Locate the cell with the specified text and output its [X, Y] center coordinate. 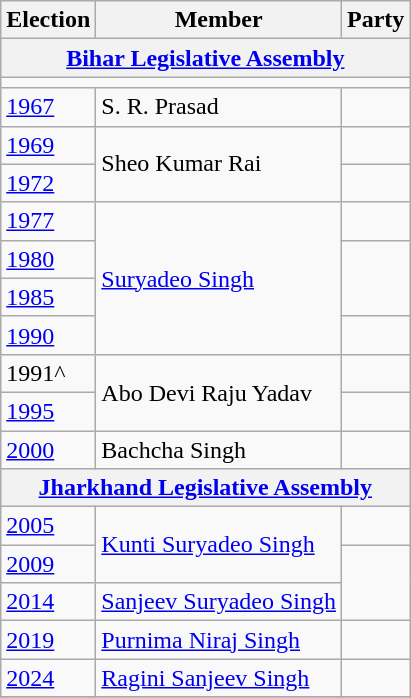
S. R. Prasad [219, 107]
Sanjeev Suryadeo Singh [219, 602]
1985 [48, 297]
2019 [48, 640]
Bachcha Singh [219, 449]
1972 [48, 183]
Jharkhand Legislative Assembly [206, 488]
Election [48, 20]
1990 [48, 335]
1995 [48, 411]
1980 [48, 259]
1991^ [48, 373]
Kunti Suryadeo Singh [219, 545]
2000 [48, 449]
1967 [48, 107]
Member [219, 20]
Suryadeo Singh [219, 278]
Abo Devi Raju Yadav [219, 392]
1969 [48, 145]
Party [376, 20]
2024 [48, 678]
Ragini Sanjeev Singh [219, 678]
Sheo Kumar Rai [219, 164]
2014 [48, 602]
Bihar Legislative Assembly [206, 58]
2009 [48, 564]
2005 [48, 526]
1977 [48, 221]
Purnima Niraj Singh [219, 640]
